For the text-containing cell, return its midpoint in [x, y] coordinate format. 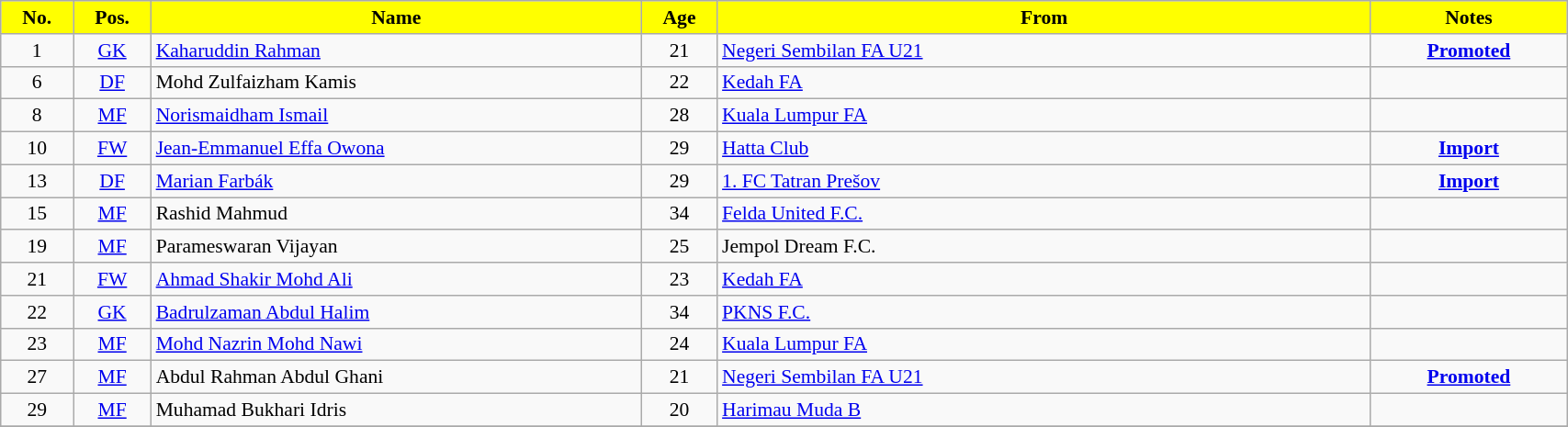
Pos. [112, 17]
24 [680, 344]
Harimau Muda B [1043, 410]
Norismaidham Ismail [397, 116]
Jempol Dream F.C. [1043, 247]
No. [37, 17]
Jean-Emmanuel Effa Owona [397, 149]
Felda United F.C. [1043, 214]
Badrulzaman Abdul Halim [397, 312]
1 [37, 51]
Ahmad Shakir Mohd Ali [397, 279]
8 [37, 116]
10 [37, 149]
Muhamad Bukhari Idris [397, 410]
Abdul Rahman Abdul Ghani [397, 377]
27 [37, 377]
Notes [1468, 17]
Mohd Zulfaizham Kamis [397, 83]
PKNS F.C. [1043, 312]
Rashid Mahmud [397, 214]
13 [37, 181]
28 [680, 116]
Age [680, 17]
Hatta Club [1043, 149]
From [1043, 17]
Marian Farbák [397, 181]
1. FC Tatran Prešov [1043, 181]
19 [37, 247]
Kaharuddin Rahman [397, 51]
Name [397, 17]
Parameswaran Vijayan [397, 247]
20 [680, 410]
25 [680, 247]
6 [37, 83]
15 [37, 214]
Mohd Nazrin Mohd Nawi [397, 344]
